Scan for the cell matching the given text and deliver its (x, y) coordinate at center. 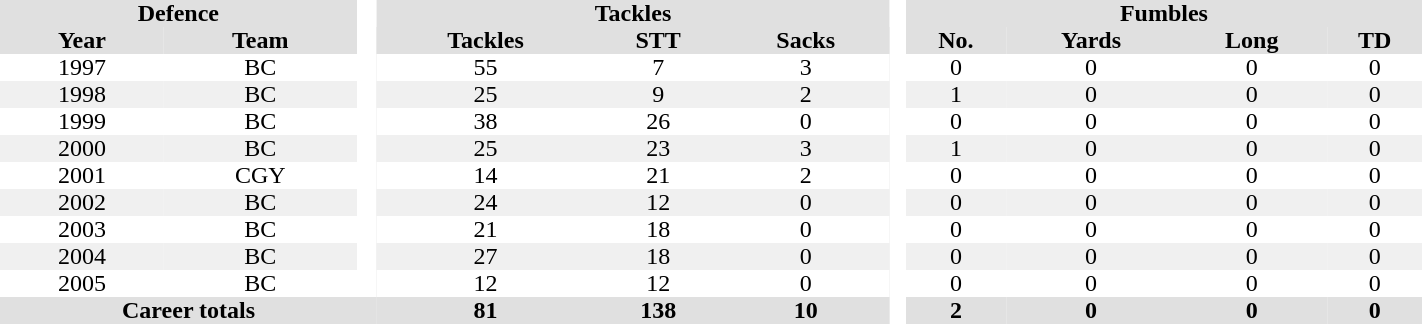
TD (1374, 40)
7 (658, 68)
55 (486, 68)
1997 (82, 68)
No. (956, 40)
9 (658, 94)
10 (806, 310)
2001 (82, 176)
81 (486, 310)
2002 (82, 202)
Team (260, 40)
Year (82, 40)
23 (658, 148)
Long (1252, 40)
2004 (82, 256)
14 (486, 176)
27 (486, 256)
24 (486, 202)
STT (658, 40)
2003 (82, 230)
CGY (260, 176)
Sacks (806, 40)
2005 (82, 284)
Fumbles (1164, 14)
2000 (82, 148)
Career totals (188, 310)
138 (658, 310)
1999 (82, 122)
Defence (178, 14)
26 (658, 122)
Yards (1091, 40)
1998 (82, 94)
38 (486, 122)
